Detect which cell encompasses the target text, then output its (x, y) center coordinate. 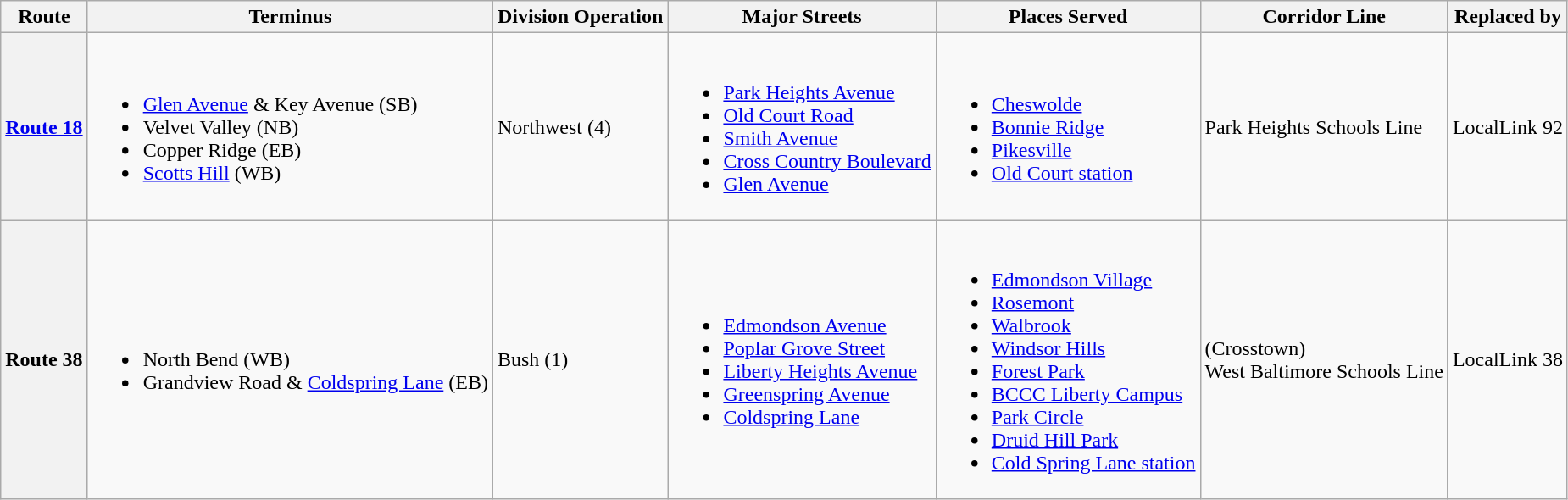
Places Served (1068, 17)
Route 18 (44, 127)
Park Heights Schools Line (1324, 127)
Corridor Line (1324, 17)
Replaced by (1507, 17)
Edmondson AvenuePoplar Grove StreetLiberty Heights AvenueGreenspring AvenueColdspring Lane (802, 359)
Bush (1) (580, 359)
Glen Avenue & Key Avenue (SB)Velvet Valley (NB)Copper Ridge (EB)Scotts Hill (WB) (290, 127)
Major Streets (802, 17)
Division Operation (580, 17)
Edmondson VillageRosemontWalbrookWindsor HillsForest ParkBCCC Liberty CampusPark CircleDruid Hill ParkCold Spring Lane station (1068, 359)
CheswoldeBonnie RidgePikesvilleOld Court station (1068, 127)
Route 38 (44, 359)
Park Heights AvenueOld Court RoadSmith AvenueCross Country BoulevardGlen Avenue (802, 127)
Northwest (4) (580, 127)
LocalLink 38 (1507, 359)
Terminus (290, 17)
North Bend (WB)Grandview Road & Coldspring Lane (EB) (290, 359)
LocalLink 92 (1507, 127)
Route (44, 17)
(Crosstown)West Baltimore Schools Line (1324, 359)
